Determine the [X, Y] coordinate at the center of the cell enclosing the given text.  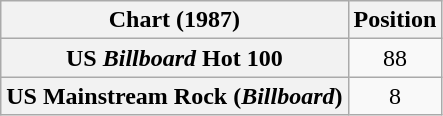
88 [395, 58]
Position [395, 20]
Chart (1987) [174, 20]
US Mainstream Rock (Billboard) [174, 96]
8 [395, 96]
US Billboard Hot 100 [174, 58]
